From the cell containing the given text, extract its center point as (X, Y) coordinate. 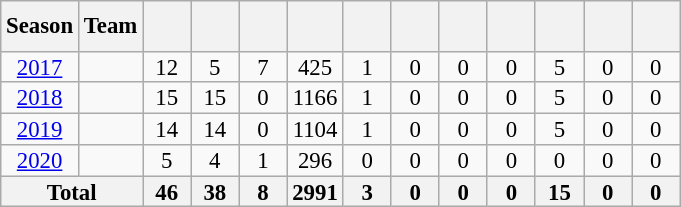
1166 (315, 98)
296 (315, 160)
Team (110, 26)
2991 (315, 192)
3 (367, 192)
8 (263, 192)
2020 (40, 160)
46 (167, 192)
Season (40, 26)
12 (167, 66)
2018 (40, 98)
4 (215, 160)
2019 (40, 130)
Total (72, 192)
7 (263, 66)
38 (215, 192)
425 (315, 66)
2017 (40, 66)
1104 (315, 130)
